Find where the given text appears and provide that cell's center as (X, Y) coordinate. 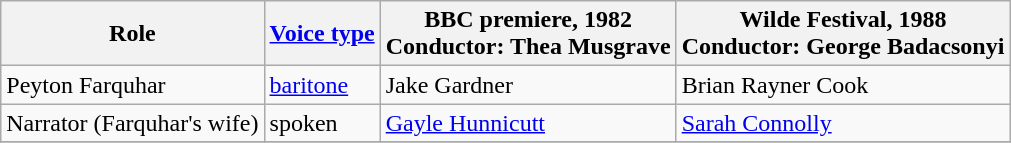
Narrator (Farquhar's wife) (132, 123)
baritone (322, 85)
Voice type (322, 34)
Gayle Hunnicutt (528, 123)
Jake Gardner (528, 85)
Wilde Festival, 1988Conductor: George Badacsonyi (843, 34)
Sarah Connolly (843, 123)
Peyton Farquhar (132, 85)
BBC premiere, 1982Conductor: Thea Musgrave (528, 34)
spoken (322, 123)
Brian Rayner Cook (843, 85)
Role (132, 34)
